Find where the given text appears and provide that cell's center as [X, Y] coordinate. 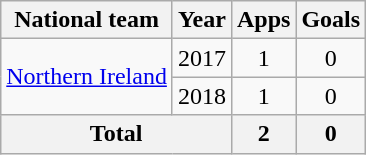
2018 [202, 96]
2017 [202, 58]
Goals [331, 20]
Northern Ireland [87, 77]
Apps [263, 20]
Year [202, 20]
Total [116, 134]
National team [87, 20]
2 [263, 134]
